Extract the (X, Y) coordinate from the center of the cell holding the provided text.  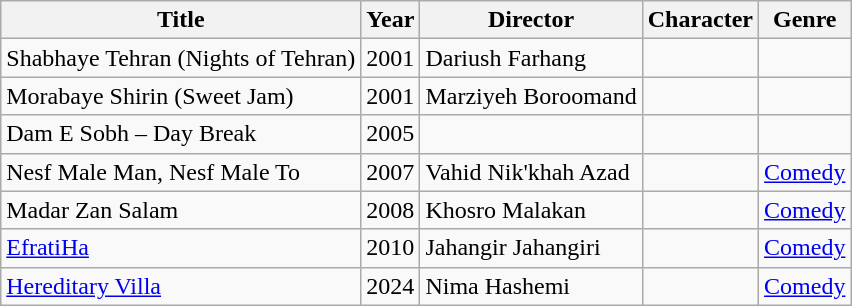
Khosro Malakan (531, 210)
2024 (390, 286)
Title (181, 20)
Year (390, 20)
Madar Zan Salam (181, 210)
Genre (805, 20)
Morabaye Shirin (Sweet Jam) (181, 96)
Marziyeh Boroomand (531, 96)
Hereditary Villa (181, 286)
Character (700, 20)
Nesf Male Man, Nesf Male To (181, 172)
2008 (390, 210)
2005 (390, 134)
Shabhaye Tehran (Nights of Tehran) (181, 58)
Dam E Sobh – Day Break (181, 134)
2007 (390, 172)
Director (531, 20)
Dariush Farhang (531, 58)
2010 (390, 248)
Vahid Nik'khah Azad (531, 172)
Nima Hashemi (531, 286)
Jahangir Jahangiri (531, 248)
EfratiHa (181, 248)
